Scan for the cell matching the given text and deliver its [X, Y] coordinate at center. 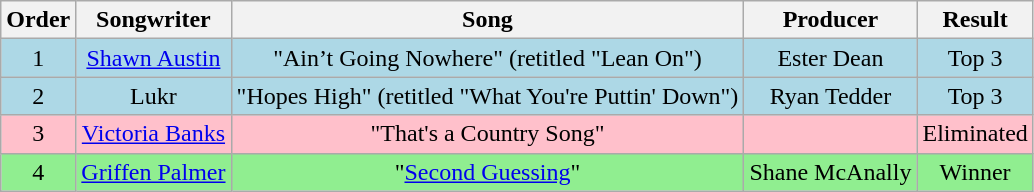
Shawn Austin [154, 58]
"Hopes High" (retitled "What You're Puttin' Down") [488, 96]
Producer [830, 20]
Result [975, 20]
2 [38, 96]
Song [488, 20]
1 [38, 58]
"Ain’t Going Nowhere" (retitled "Lean On") [488, 58]
Lukr [154, 96]
Order [38, 20]
Griffen Palmer [154, 172]
"That's a Country Song" [488, 134]
Winner [975, 172]
"Second Guessing" [488, 172]
Songwriter [154, 20]
Ryan Tedder [830, 96]
Ester Dean [830, 58]
3 [38, 134]
4 [38, 172]
Eliminated [975, 134]
Victoria Banks [154, 134]
Shane McAnally [830, 172]
